Determine the (x, y) coordinate at the center of the cell enclosing the given text.  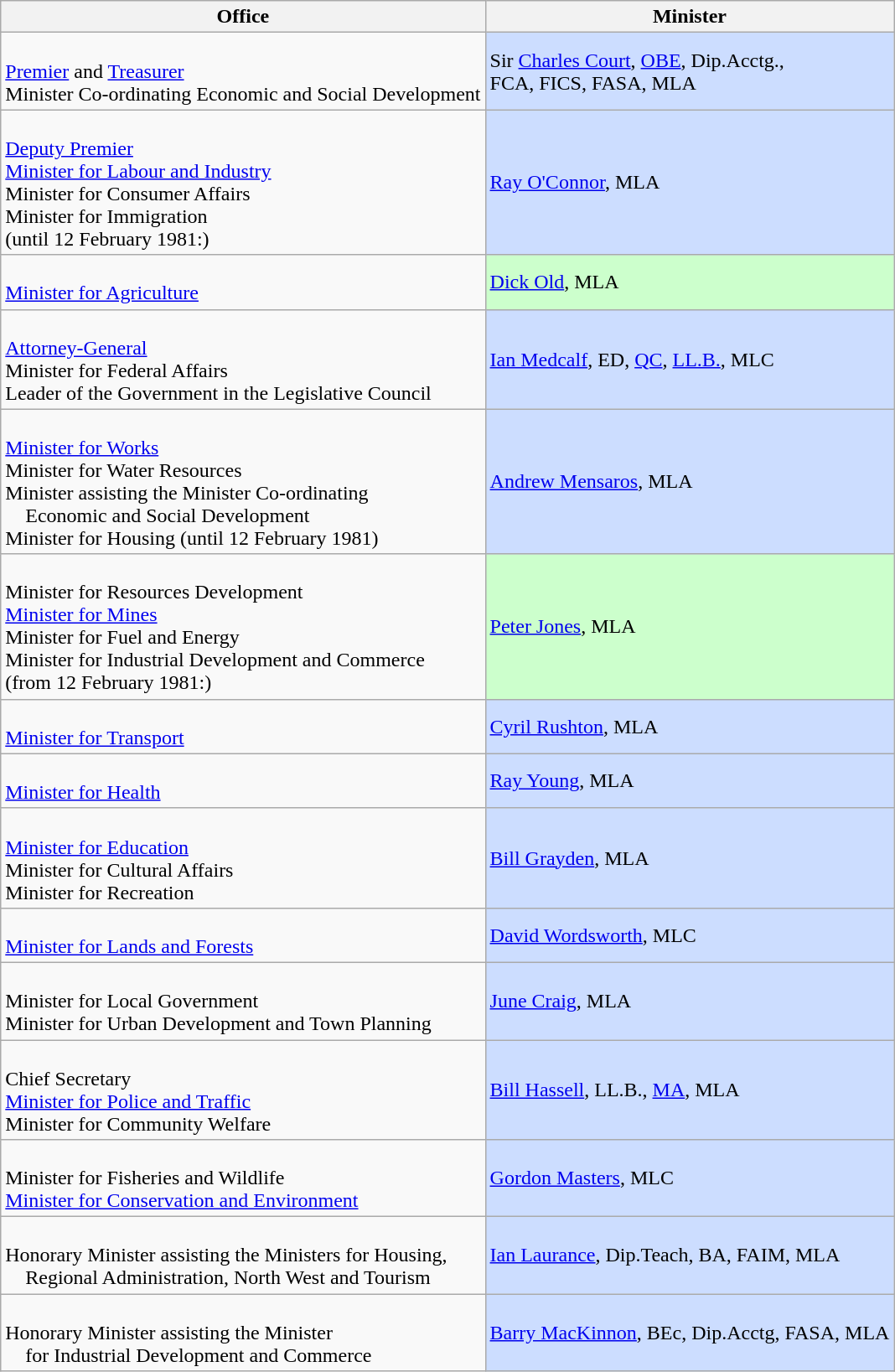
Premier and Treasurer Minister Co-ordinating Economic and Social Development (243, 71)
Ray Young, MLA (690, 781)
Minister for Fisheries and Wildlife Minister for Conservation and Environment (243, 1178)
Attorney-General Minister for Federal Affairs Leader of the Government in the Legislative Council (243, 359)
David Wordsworth, MLC (690, 935)
Office (243, 17)
Minister for Health (243, 781)
Gordon Masters, MLC (690, 1178)
Andrew Mensaros, MLA (690, 481)
Minister for Lands and Forests (243, 935)
Honorary Minister assisting the Minister for Industrial Development and Commerce (243, 1333)
Chief Secretary Minister for Police and Traffic Minister for Community Welfare (243, 1090)
June Craig, MLA (690, 1001)
Dick Old, MLA (690, 282)
Sir Charles Court, OBE, Dip.Acctg.,FCA, FICS, FASA, MLA (690, 71)
Ian Laurance, Dip.Teach, BA, FAIM, MLA (690, 1256)
Ray O'Connor, MLA (690, 183)
Minister for Agriculture (243, 282)
Minister for Transport (243, 726)
Ian Medcalf, ED, QC, LL.B., MLC (690, 359)
Cyril Rushton, MLA (690, 726)
Minister for Education Minister for Cultural Affairs Minister for Recreation (243, 858)
Minister for Local Government Minister for Urban Development and Town Planning (243, 1001)
Bill Hassell, LL.B., MA, MLA (690, 1090)
Barry MacKinnon, BEc, Dip.Acctg, FASA, MLA (690, 1333)
Bill Grayden, MLA (690, 858)
Honorary Minister assisting the Ministers for Housing, Regional Administration, North West and Tourism (243, 1256)
Peter Jones, MLA (690, 627)
Deputy Premier Minister for Labour and Industry Minister for Consumer Affairs Minister for Immigration(until 12 February 1981:) (243, 183)
Minister (690, 17)
